For the text-containing cell, return its midpoint in (X, Y) coordinate format. 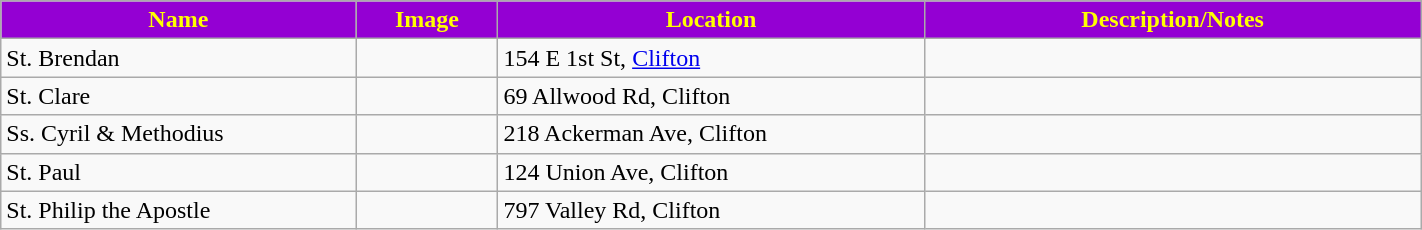
St. Philip the Apostle (178, 210)
124 Union Ave, Clifton (711, 172)
St. Clare (178, 96)
Name (178, 20)
797 Valley Rd, Clifton (711, 210)
Description/Notes (1172, 20)
Image (427, 20)
St. Brendan (178, 58)
Location (711, 20)
69 Allwood Rd, Clifton (711, 96)
218 Ackerman Ave, Clifton (711, 134)
St. Paul (178, 172)
154 E 1st St, Clifton (711, 58)
Ss. Cyril & Methodius (178, 134)
